Scan for the cell matching the given text and deliver its [x, y] coordinate at center. 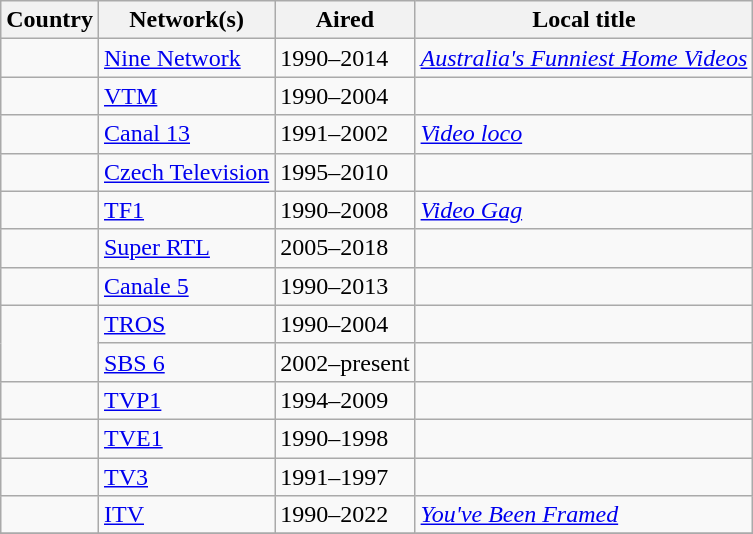
SBS 6 [186, 362]
Video Gag [584, 210]
1991–2002 [345, 134]
TVE1 [186, 438]
Canal 13 [186, 134]
Country [50, 20]
1991–1997 [345, 477]
TF1 [186, 210]
Canale 5 [186, 286]
Czech Television [186, 172]
Network(s) [186, 20]
1990–2022 [345, 515]
TV3 [186, 477]
Super RTL [186, 248]
2002–present [345, 362]
Australia's Funniest Home Videos [584, 58]
1990–2008 [345, 210]
TROS [186, 324]
TVP1 [186, 400]
1995–2010 [345, 172]
1990–2014 [345, 58]
ITV [186, 515]
1990–2013 [345, 286]
Nine Network [186, 58]
You've Been Framed [584, 515]
Aired [345, 20]
Local title [584, 20]
2005–2018 [345, 248]
1994–2009 [345, 400]
1990–1998 [345, 438]
VTM [186, 96]
Video loco [584, 134]
